Find where the given text appears and provide that cell's center as (X, Y) coordinate. 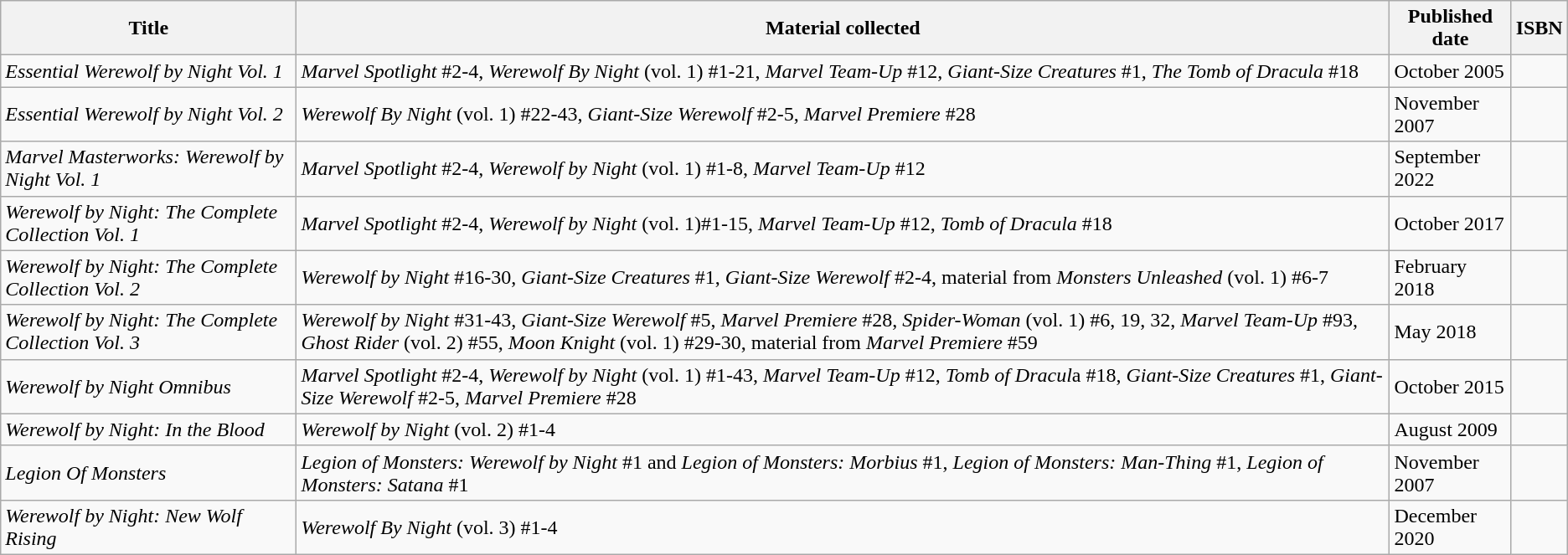
Marvel Spotlight #2-4, Werewolf by Night (vol. 1)#1-15, Marvel Team-Up #12, Tomb of Dracula #18 (843, 223)
Marvel Spotlight #2-4, Werewolf By Night (vol. 1) #1-21, Marvel Team-Up #12, Giant-Size Creatures #1, The Tomb of Dracula #18 (843, 71)
Title (149, 28)
Legion Of Monsters (149, 472)
Essential Werewolf by Night Vol. 1 (149, 71)
Werewolf by Night: New Wolf Rising (149, 527)
Werewolf By Night (vol. 1) #22-43, Giant-Size Werewolf #2-5, Marvel Premiere #28 (843, 114)
Werewolf by Night Omnibus (149, 387)
Legion of Monsters: Werewolf by Night #1 and Legion of Monsters: Morbius #1, Legion of Monsters: Man-Thing #1, Legion of Monsters: Satana #1 (843, 472)
September 2022 (1451, 169)
December 2020 (1451, 527)
Werewolf by Night: The Complete Collection Vol. 1 (149, 223)
Marvel Spotlight #2-4, Werewolf by Night (vol. 1) #1-8, Marvel Team-Up #12 (843, 169)
Werewolf by Night (vol. 2) #1-4 (843, 429)
Material collected (843, 28)
Werewolf by Night #16-30, Giant-Size Creatures #1, Giant-Size Werewolf #2-4, material from Monsters Unleashed (vol. 1) #6-7 (843, 278)
ISBN (1540, 28)
October 2017 (1451, 223)
August 2009 (1451, 429)
Marvel Masterworks: Werewolf by Night Vol. 1 (149, 169)
Essential Werewolf by Night Vol. 2 (149, 114)
Werewolf by Night: The Complete Collection Vol. 3 (149, 331)
October 2005 (1451, 71)
Published date (1451, 28)
Werewolf by Night: In the Blood (149, 429)
Werewolf by Night: The Complete Collection Vol. 2 (149, 278)
Werewolf By Night (vol. 3) #1-4 (843, 527)
May 2018 (1451, 331)
October 2015 (1451, 387)
February 2018 (1451, 278)
